Return [X, Y] of the center of cell containing provided text 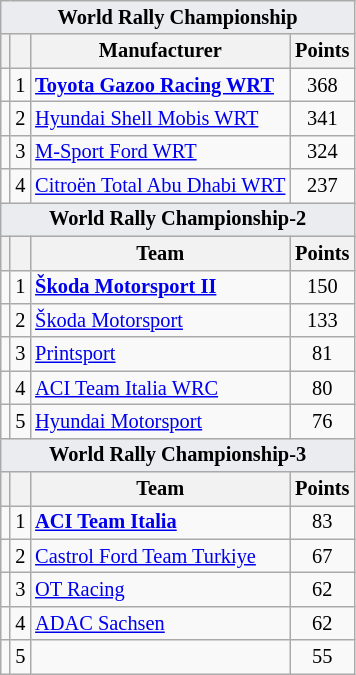
Castrol Ford Team Turkiye [160, 556]
ACI Team Italia WRC [160, 388]
World Rally Championship-2 [178, 219]
ACI Team Italia [160, 522]
World Rally Championship-3 [178, 455]
80 [322, 388]
Škoda Motorsport [160, 320]
67 [322, 556]
M-Sport Ford WRT [160, 152]
Škoda Motorsport II [160, 287]
Citroën Total Abu Dhabi WRT [160, 186]
368 [322, 85]
76 [322, 421]
Manufacturer [160, 51]
Toyota Gazoo Racing WRT [160, 85]
Hyundai Motorsport [160, 421]
ADAC Sachsen [160, 623]
55 [322, 657]
81 [322, 354]
OT Racing [160, 589]
133 [322, 320]
341 [322, 118]
150 [322, 287]
83 [322, 522]
Printsport [160, 354]
324 [322, 152]
World Rally Championship [178, 17]
237 [322, 186]
Hyundai Shell Mobis WRT [160, 118]
